Locate the cell with the specified text and output its [x, y] center coordinate. 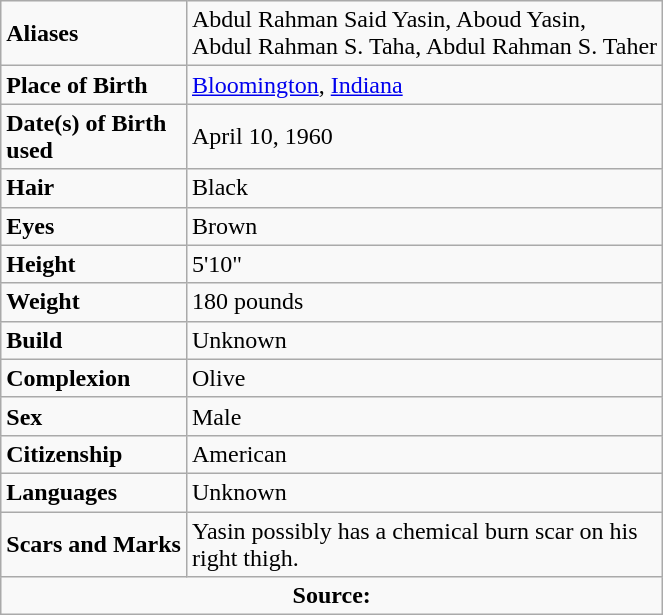
Eyes [94, 226]
5'10" [424, 264]
Abdul Rahman Said Yasin, Aboud Yasin,Abdul Rahman S. Taha, Abdul Rahman S. Taher [424, 34]
Place of Birth [94, 85]
Source: [332, 596]
Aliases [94, 34]
Hair [94, 188]
Sex [94, 416]
Build [94, 340]
Brown [424, 226]
Weight [94, 302]
Complexion [94, 378]
Olive [424, 378]
Scars and Marks [94, 544]
Male [424, 416]
Yasin possibly has a chemical burn scar on hisright thigh. [424, 544]
Date(s) of Birthused [94, 136]
American [424, 454]
Citizenship [94, 454]
Height [94, 264]
April 10, 1960 [424, 136]
Black [424, 188]
Languages [94, 492]
Bloomington, Indiana [424, 85]
180 pounds [424, 302]
